Extract the [x, y] coordinate from the center of the cell holding the provided text.  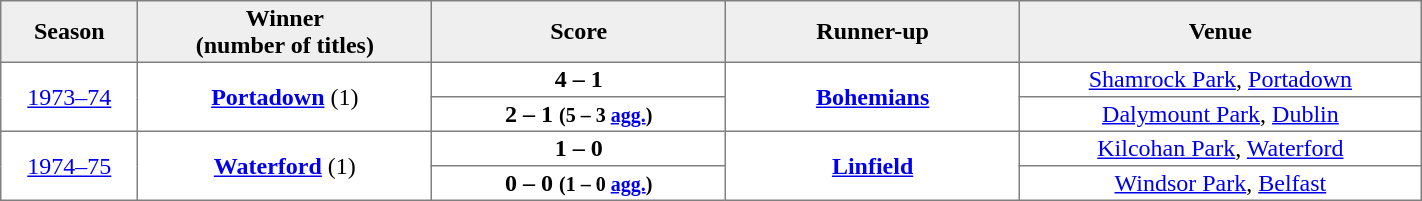
1 – 0 [579, 148]
Dalymount Park, Dublin [1221, 114]
Portadown (1) [285, 96]
Runner-up [873, 32]
0 – 0 (1 – 0 agg.) [579, 183]
Bohemians [873, 96]
Season [70, 32]
2 – 1 (5 – 3 agg.) [579, 114]
Windsor Park, Belfast [1221, 183]
1974–75 [70, 166]
Venue [1221, 32]
Score [579, 32]
Shamrock Park, Portadown [1221, 79]
Winner(number of titles) [285, 32]
Waterford (1) [285, 166]
4 – 1 [579, 79]
1973–74 [70, 96]
Linfield [873, 166]
Kilcohan Park, Waterford [1221, 148]
